Determine the (X, Y) coordinate at the center of the cell enclosing the given text.  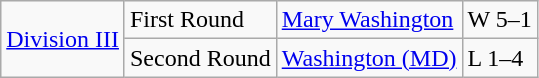
L 1–4 (500, 58)
First Round (200, 20)
Second Round (200, 58)
Mary Washington (369, 20)
W 5–1 (500, 20)
Washington (MD) (369, 58)
Division III (63, 39)
